Return [x, y] of the center of cell containing provided text 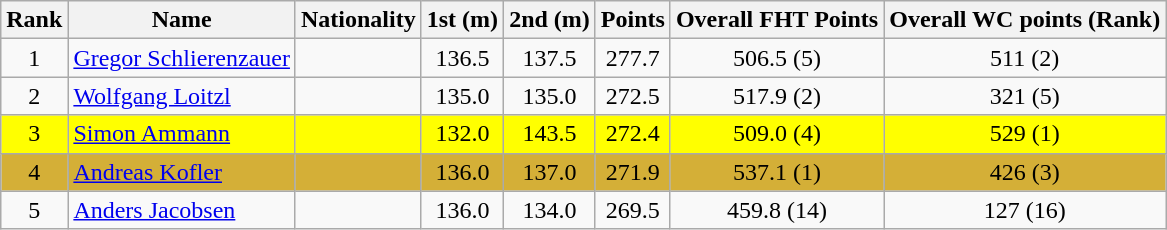
2 [34, 96]
511 (2) [1025, 58]
Andreas Kofler [182, 172]
137.5 [550, 58]
Gregor Schlierenzauer [182, 58]
137.0 [550, 172]
143.5 [550, 134]
Points [632, 20]
2nd (m) [550, 20]
Nationality [358, 20]
127 (16) [1025, 210]
426 (3) [1025, 172]
1 [34, 58]
Overall WC points (Rank) [1025, 20]
272.5 [632, 96]
277.7 [632, 58]
Simon Ammann [182, 134]
Name [182, 20]
136.5 [462, 58]
Anders Jacobsen [182, 210]
Wolfgang Loitzl [182, 96]
1st (m) [462, 20]
517.9 (2) [776, 96]
3 [34, 134]
Rank [34, 20]
4 [34, 172]
269.5 [632, 210]
271.9 [632, 172]
506.5 (5) [776, 58]
459.8 (14) [776, 210]
132.0 [462, 134]
Overall FHT Points [776, 20]
134.0 [550, 210]
5 [34, 210]
529 (1) [1025, 134]
509.0 (4) [776, 134]
321 (5) [1025, 96]
537.1 (1) [776, 172]
272.4 [632, 134]
